Capture the cell that displays the provided text and extract its [X, Y] central coordinate. 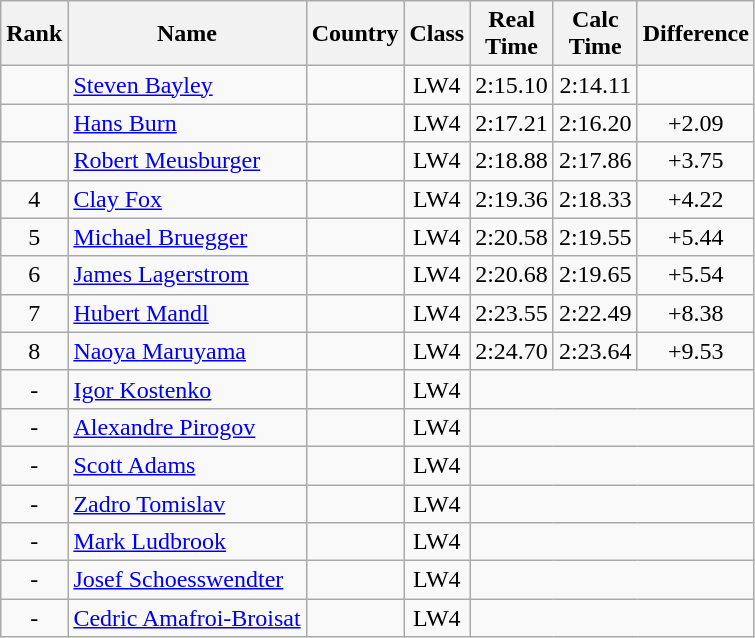
2:19.36 [512, 199]
RealTime [512, 34]
Name [187, 34]
6 [34, 275]
4 [34, 199]
Difference [696, 34]
Igor Kostenko [187, 389]
Cedric Amafroi-Broisat [187, 618]
Robert Meusburger [187, 161]
2:19.55 [595, 237]
2:20.68 [512, 275]
+8.38 [696, 313]
2:15.10 [512, 85]
2:23.64 [595, 351]
2:18.88 [512, 161]
+4.22 [696, 199]
2:17.86 [595, 161]
Clay Fox [187, 199]
+3.75 [696, 161]
2:19.65 [595, 275]
Josef Schoesswendter [187, 580]
CalcTime [595, 34]
Class [437, 34]
+5.44 [696, 237]
Scott Adams [187, 465]
2:17.21 [512, 123]
Michael Bruegger [187, 237]
+2.09 [696, 123]
Country [355, 34]
Naoya Maruyama [187, 351]
2:22.49 [595, 313]
2:18.33 [595, 199]
2:16.20 [595, 123]
Rank [34, 34]
+9.53 [696, 351]
2:24.70 [512, 351]
8 [34, 351]
Hans Burn [187, 123]
Alexandre Pirogov [187, 427]
+5.54 [696, 275]
2:23.55 [512, 313]
James Lagerstrom [187, 275]
Steven Bayley [187, 85]
7 [34, 313]
2:14.11 [595, 85]
Mark Ludbrook [187, 542]
2:20.58 [512, 237]
5 [34, 237]
Hubert Mandl [187, 313]
Zadro Tomislav [187, 503]
